Search for the cell housing the specified text and yield its (X, Y) center coordinate. 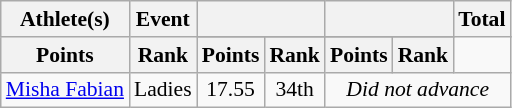
17.55 (231, 90)
34th (294, 90)
Did not advance (418, 90)
Event (163, 19)
Ladies (163, 90)
Total (482, 19)
Misha Fabian (65, 90)
Athlete(s) (65, 19)
